Determine the (x, y) coordinate at the center of the cell enclosing the given text.  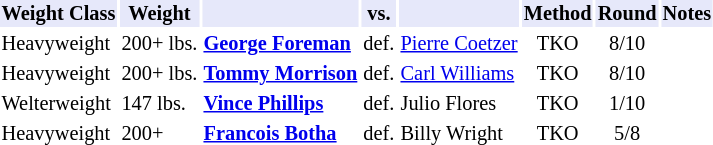
1/10 (627, 104)
Weight (160, 14)
Round (627, 14)
Vince Phillips (280, 104)
Pierre Coetzer (459, 44)
vs. (379, 14)
Welterweight (58, 104)
Weight Class (58, 14)
Julio Flores (459, 104)
Method (558, 14)
147 lbs. (160, 104)
Notes (687, 14)
George Foreman (280, 44)
Tommy Morrison (280, 74)
Carl Williams (459, 74)
